For the text-containing cell, return its midpoint in [X, Y] coordinate format. 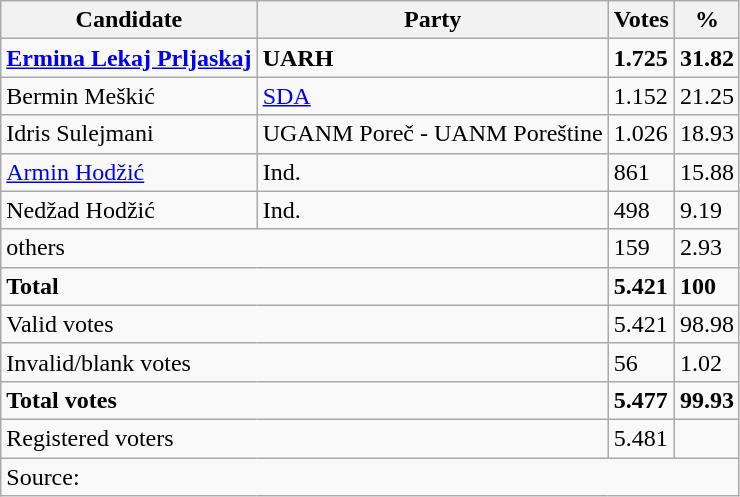
15.88 [706, 172]
Candidate [129, 20]
SDA [432, 96]
1.026 [641, 134]
others [304, 248]
100 [706, 286]
Source: [370, 477]
5.481 [641, 438]
498 [641, 210]
Total votes [304, 400]
Armin Hodžić [129, 172]
159 [641, 248]
Nedžad Hodžić [129, 210]
5.477 [641, 400]
Votes [641, 20]
Party [432, 20]
1.152 [641, 96]
2.93 [706, 248]
UARH [432, 58]
Registered voters [304, 438]
98.98 [706, 324]
9.19 [706, 210]
99.93 [706, 400]
Valid votes [304, 324]
18.93 [706, 134]
Invalid/blank votes [304, 362]
31.82 [706, 58]
21.25 [706, 96]
1.02 [706, 362]
Idris Sulejmani [129, 134]
Bermin Meškić [129, 96]
56 [641, 362]
UGANM Poreč - UANM Poreštine [432, 134]
% [706, 20]
Total [304, 286]
861 [641, 172]
1.725 [641, 58]
Ermina Lekaj Prljaskaj [129, 58]
